Extract the (x, y) coordinate from the center of the cell holding the provided text.  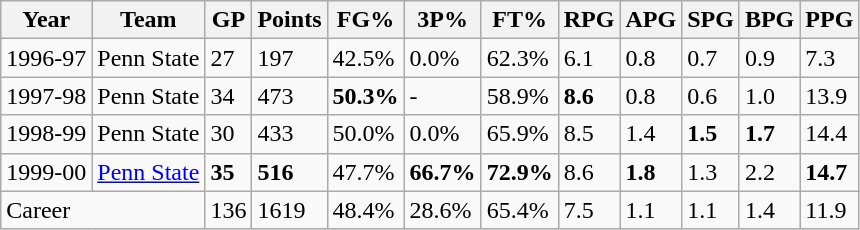
197 (290, 58)
65.9% (520, 134)
7.3 (830, 58)
Points (290, 20)
14.4 (830, 134)
58.9% (520, 96)
1.3 (711, 172)
1.7 (769, 134)
1996-97 (46, 58)
50.0% (366, 134)
0.6 (711, 96)
7.5 (589, 210)
1619 (290, 210)
72.9% (520, 172)
1.8 (651, 172)
65.4% (520, 210)
473 (290, 96)
RPG (589, 20)
516 (290, 172)
48.4% (366, 210)
1.5 (711, 134)
1.0 (769, 96)
Career (103, 210)
Team (148, 20)
27 (228, 58)
136 (228, 210)
0.9 (769, 58)
Year (46, 20)
8.5 (589, 134)
13.9 (830, 96)
3P% (442, 20)
- (442, 96)
14.7 (830, 172)
FG% (366, 20)
PPG (830, 20)
2.2 (769, 172)
11.9 (830, 210)
66.7% (442, 172)
433 (290, 134)
47.7% (366, 172)
62.3% (520, 58)
1998-99 (46, 134)
1997-98 (46, 96)
APG (651, 20)
6.1 (589, 58)
30 (228, 134)
35 (228, 172)
BPG (769, 20)
SPG (711, 20)
FT% (520, 20)
50.3% (366, 96)
GP (228, 20)
1999-00 (46, 172)
42.5% (366, 58)
34 (228, 96)
28.6% (442, 210)
0.7 (711, 58)
